From the cell containing the given text, extract its center point as [x, y] coordinate. 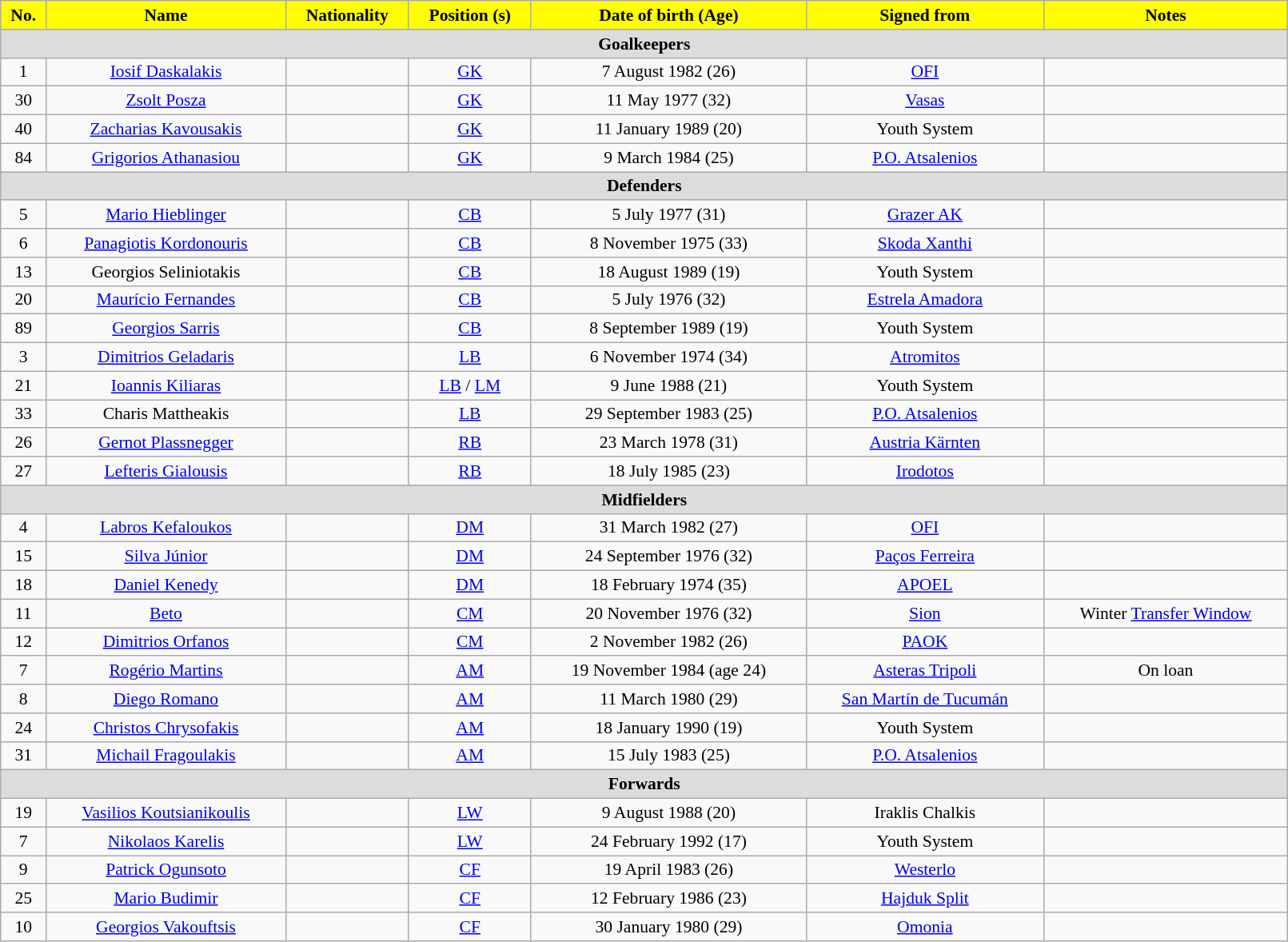
3 [24, 357]
Midfielders [644, 500]
Vasas [925, 101]
Georgios Vakouftsis [166, 927]
Panagiotis Kordonouris [166, 243]
Position (s) [470, 15]
Labros Kefaloukos [166, 528]
9 August 1988 (20) [668, 813]
Daniel Kenedy [166, 585]
5 July 1976 (32) [668, 300]
33 [24, 414]
25 [24, 899]
On loan [1166, 671]
Christos Chrysofakis [166, 728]
10 [24, 927]
Westerlo [925, 870]
Georgios Seliniotakis [166, 272]
30 January 1980 (29) [668, 927]
Forwards [644, 784]
Gernot Plassnegger [166, 443]
Beto [166, 613]
Signed from [925, 15]
Irodotos [925, 471]
Date of birth (Age) [668, 15]
No. [24, 15]
Dimitrios Orfanos [166, 642]
24 September 1976 (32) [668, 557]
Defenders [644, 186]
LB / LM [470, 385]
8 [24, 699]
Iosif Daskalakis [166, 72]
Georgios Sarris [166, 329]
23 March 1978 (31) [668, 443]
6 [24, 243]
21 [24, 385]
Dimitrios Geladaris [166, 357]
Notes [1166, 15]
18 July 1985 (23) [668, 471]
1 [24, 72]
19 April 1983 (26) [668, 870]
9 June 1988 (21) [668, 385]
Michail Fragoulakis [166, 756]
29 September 1983 (25) [668, 414]
Silva Júnior [166, 557]
27 [24, 471]
20 [24, 300]
Goalkeepers [644, 44]
19 [24, 813]
18 January 1990 (19) [668, 728]
31 [24, 756]
84 [24, 158]
18 [24, 585]
Paços Ferreira [925, 557]
19 November 1984 (age 24) [668, 671]
5 [24, 215]
Nationality [347, 15]
Zsolt Posza [166, 101]
26 [24, 443]
Mario Hieblinger [166, 215]
18 August 1989 (19) [668, 272]
20 November 1976 (32) [668, 613]
89 [24, 329]
2 November 1982 (26) [668, 642]
APOEL [925, 585]
Iraklis Chalkis [925, 813]
Rogério Martins [166, 671]
Ioannis Kiliaras [166, 385]
Grazer AK [925, 215]
Sion [925, 613]
40 [24, 130]
11 March 1980 (29) [668, 699]
San Martín de Tucumán [925, 699]
Vasilios Koutsianikoulis [166, 813]
PAOK [925, 642]
11 [24, 613]
11 January 1989 (20) [668, 130]
Zacharias Kavousakis [166, 130]
Winter Transfer Window [1166, 613]
15 July 1983 (25) [668, 756]
5 July 1977 (31) [668, 215]
Diego Romano [166, 699]
Estrela Amadora [925, 300]
13 [24, 272]
24 February 1992 (17) [668, 841]
15 [24, 557]
18 February 1974 (35) [668, 585]
Lefteris Gialousis [166, 471]
Austria Kärnten [925, 443]
Name [166, 15]
4 [24, 528]
Skoda Xanthi [925, 243]
31 March 1982 (27) [668, 528]
12 [24, 642]
Asteras Tripoli [925, 671]
Grigorios Athanasiou [166, 158]
9 [24, 870]
Nikolaos Karelis [166, 841]
11 May 1977 (32) [668, 101]
Charis Mattheakis [166, 414]
30 [24, 101]
Mario Budimir [166, 899]
8 September 1989 (19) [668, 329]
8 November 1975 (33) [668, 243]
9 March 1984 (25) [668, 158]
7 August 1982 (26) [668, 72]
Atromitos [925, 357]
Omonia [925, 927]
Hajduk Split [925, 899]
24 [24, 728]
Patrick Ogunsoto [166, 870]
Maurício Fernandes [166, 300]
6 November 1974 (34) [668, 357]
12 February 1986 (23) [668, 899]
